Detect which cell encompasses the target text, then output its (x, y) center coordinate. 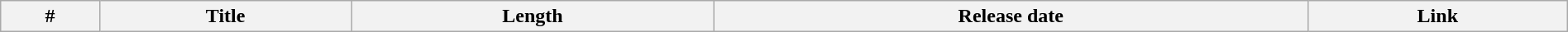
Length (533, 16)
Link (1437, 16)
Title (225, 16)
Release date (1011, 16)
# (50, 16)
